Detect which cell encompasses the target text, then output its (x, y) center coordinate. 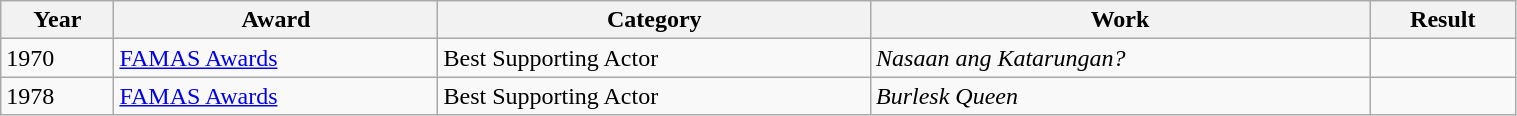
1970 (58, 58)
Burlesk Queen (1120, 96)
Result (1443, 20)
Work (1120, 20)
Nasaan ang Katarungan? (1120, 58)
Award (276, 20)
Category (654, 20)
Year (58, 20)
1978 (58, 96)
